Output the [x, y] coordinate of the center of the cell containing the given text.  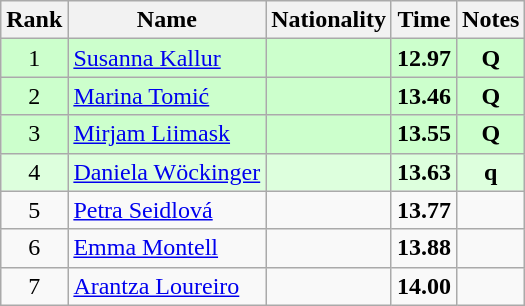
14.00 [424, 286]
q [491, 172]
13.46 [424, 96]
Mirjam Liimask [167, 134]
1 [34, 58]
2 [34, 96]
3 [34, 134]
Nationality [329, 20]
4 [34, 172]
13.88 [424, 248]
Daniela Wöckinger [167, 172]
13.77 [424, 210]
Petra Seidlová [167, 210]
5 [34, 210]
Time [424, 20]
6 [34, 248]
13.55 [424, 134]
Marina Tomić [167, 96]
Susanna Kallur [167, 58]
13.63 [424, 172]
Rank [34, 20]
12.97 [424, 58]
Notes [491, 20]
7 [34, 286]
Arantza Loureiro [167, 286]
Emma Montell [167, 248]
Name [167, 20]
